Output the (X, Y) coordinate of the center of the cell containing the given text.  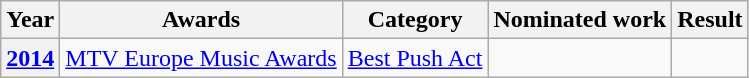
Category (415, 20)
2014 (30, 58)
Result (710, 20)
Nominated work (580, 20)
Year (30, 20)
Awards (201, 20)
Best Push Act (415, 58)
MTV Europe Music Awards (201, 58)
